Find where the given text appears and provide that cell's center as (X, Y) coordinate. 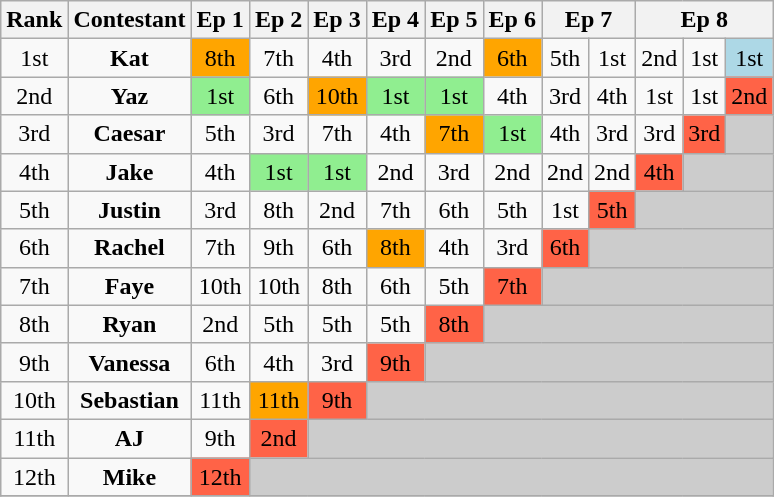
Rachel (130, 248)
Rank (34, 20)
Justin (130, 210)
Jake (130, 172)
Ep 7 (589, 20)
Ep 1 (220, 20)
Ryan (130, 324)
Vanessa (130, 362)
AJ (130, 438)
Ep 2 (278, 20)
Ep 4 (395, 20)
Contestant (130, 20)
Caesar (130, 134)
Ep 6 (512, 20)
Ep 3 (337, 20)
Kat (130, 58)
Yaz (130, 96)
Ep 8 (704, 20)
Faye (130, 286)
Mike (130, 477)
Sebastian (130, 400)
Ep 5 (454, 20)
